Detect which cell encompasses the target text, then output its (X, Y) center coordinate. 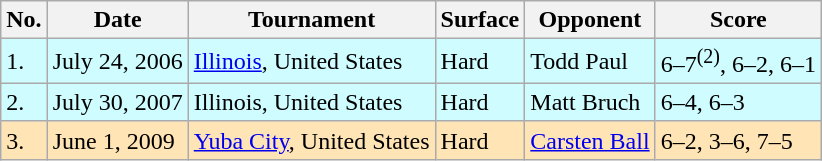
Opponent (590, 20)
3. (24, 140)
Carsten Ball (590, 140)
Score (738, 20)
No. (24, 20)
Date (118, 20)
2. (24, 102)
Todd Paul (590, 62)
Surface (480, 20)
6–2, 3–6, 7–5 (738, 140)
July 30, 2007 (118, 102)
6–7(2), 6–2, 6–1 (738, 62)
Matt Bruch (590, 102)
Tournament (312, 20)
July 24, 2006 (118, 62)
Yuba City, United States (312, 140)
June 1, 2009 (118, 140)
1. (24, 62)
6–4, 6–3 (738, 102)
